Return the [x, y] coordinate for the center point of the cell that contains the specified text.  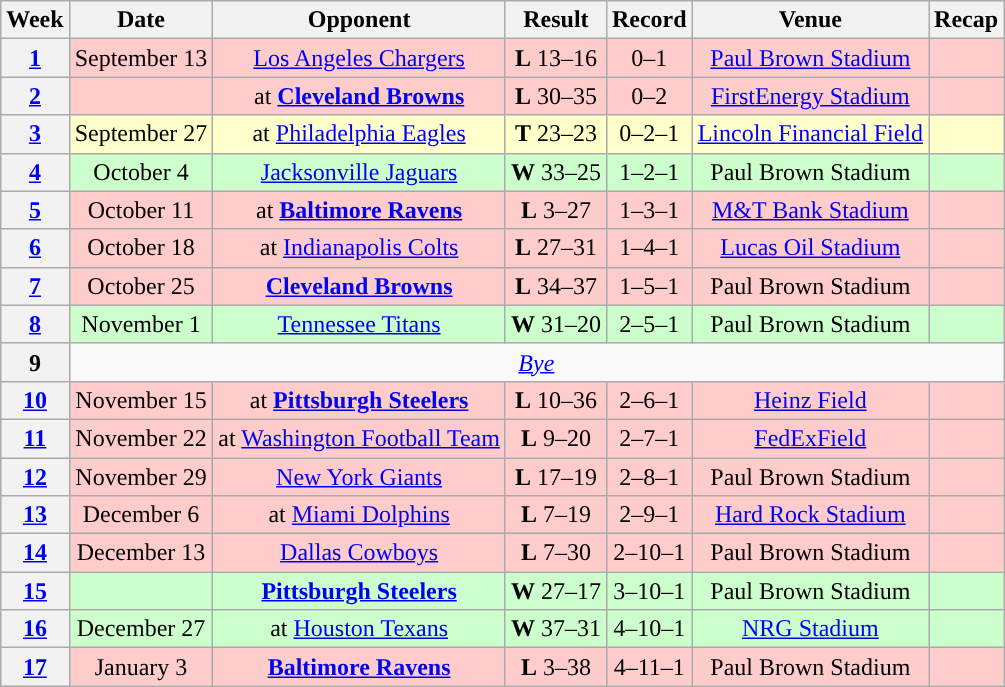
2–10–1 [649, 553]
13 [35, 515]
4 [35, 172]
W 27–17 [556, 591]
Los Angeles Chargers [360, 58]
9 [35, 362]
October 4 [141, 172]
3–10–1 [649, 591]
at Washington Football Team [360, 438]
at Indianapolis Colts [360, 248]
L 27–31 [556, 248]
4–10–1 [649, 629]
October 18 [141, 248]
2–7–1 [649, 438]
December 13 [141, 553]
1–5–1 [649, 286]
November 22 [141, 438]
2–6–1 [649, 400]
NRG Stadium [810, 629]
L 10–36 [556, 400]
8 [35, 324]
Lincoln Financial Field [810, 134]
Result [556, 20]
New York Giants [360, 477]
Recap [966, 20]
1 [35, 58]
October 25 [141, 286]
Bye [536, 362]
Venue [810, 20]
FirstEnergy Stadium [810, 96]
0–2–1 [649, 134]
at Pittsburgh Steelers [360, 400]
W 33–25 [556, 172]
2–8–1 [649, 477]
4–11–1 [649, 667]
1–3–1 [649, 210]
W 31–20 [556, 324]
Hard Rock Stadium [810, 515]
L 17–19 [556, 477]
L 34–37 [556, 286]
6 [35, 248]
11 [35, 438]
Tennessee Titans [360, 324]
M&T Bank Stadium [810, 210]
T 23–23 [556, 134]
December 6 [141, 515]
November 1 [141, 324]
Baltimore Ravens [360, 667]
Heinz Field [810, 400]
FedExField [810, 438]
15 [35, 591]
L 30–35 [556, 96]
Date [141, 20]
12 [35, 477]
14 [35, 553]
Pittsburgh Steelers [360, 591]
2 [35, 96]
Lucas Oil Stadium [810, 248]
1–4–1 [649, 248]
Opponent [360, 20]
at Houston Texans [360, 629]
10 [35, 400]
at Baltimore Ravens [360, 210]
L 3–38 [556, 667]
Record [649, 20]
Dallas Cowboys [360, 553]
5 [35, 210]
1–2–1 [649, 172]
L 9–20 [556, 438]
at Philadelphia Eagles [360, 134]
L 13–16 [556, 58]
0–1 [649, 58]
16 [35, 629]
September 13 [141, 58]
3 [35, 134]
November 15 [141, 400]
W 37–31 [556, 629]
December 27 [141, 629]
2–9–1 [649, 515]
L 7–30 [556, 553]
at Cleveland Browns [360, 96]
0–2 [649, 96]
Jacksonville Jaguars [360, 172]
L 7–19 [556, 515]
2–5–1 [649, 324]
November 29 [141, 477]
January 3 [141, 667]
at Miami Dolphins [360, 515]
Week [35, 20]
Cleveland Browns [360, 286]
October 11 [141, 210]
7 [35, 286]
17 [35, 667]
September 27 [141, 134]
L 3–27 [556, 210]
